Pinpoint the cell where the given text exists, returning its [x, y] midpoint coordinate. 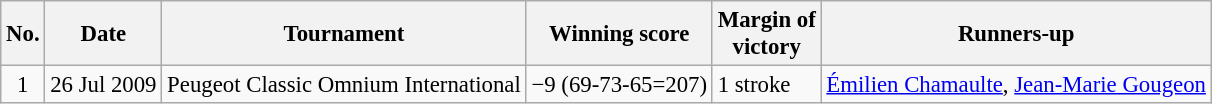
Winning score [619, 34]
1 stroke [766, 85]
−9 (69-73-65=207) [619, 85]
Tournament [344, 34]
1 [23, 85]
26 Jul 2009 [104, 85]
No. [23, 34]
Peugeot Classic Omnium International [344, 85]
Margin ofvictory [766, 34]
Runners-up [1016, 34]
Date [104, 34]
Émilien Chamaulte, Jean-Marie Gougeon [1016, 85]
